Find where the given text appears and provide that cell's center as [X, Y] coordinate. 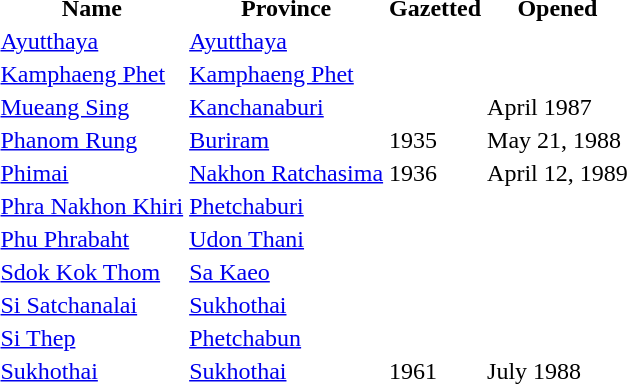
Ayutthaya [286, 41]
Sa Kaeo [286, 272]
Udon Thani [286, 239]
Buriram [286, 140]
Sukhothai [286, 305]
1935 [436, 140]
Kanchanaburi [286, 107]
1936 [436, 173]
Phetchaburi [286, 206]
Kamphaeng Phet [286, 74]
Nakhon Ratchasima [286, 173]
Phetchabun [286, 338]
